Locate the cell with the specified text and output its [x, y] center coordinate. 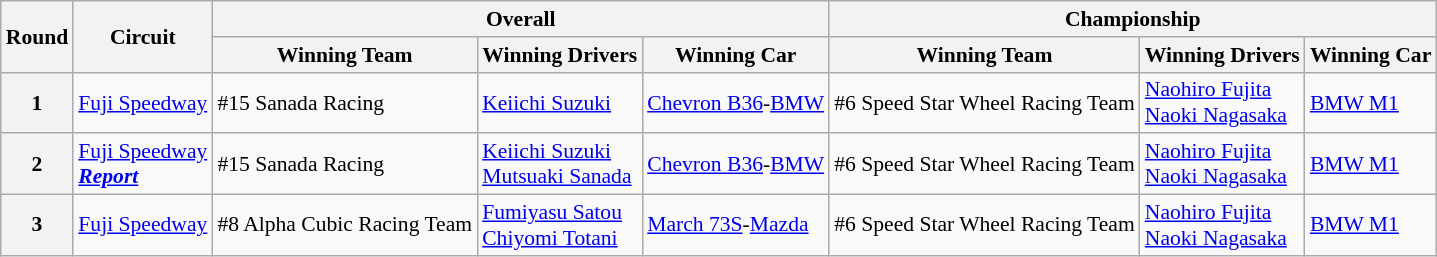
Keiichi Suzuki Mutsuaki Sanada [560, 164]
3 [38, 226]
Keiichi Suzuki [560, 102]
March 73S-Mazda [736, 226]
1 [38, 102]
#8 Alpha Cubic Racing Team [344, 226]
Fuji SpeedwayReport [142, 164]
Overall [520, 19]
2 [38, 164]
Round [38, 36]
Fumiyasu Satou Chiyomi Totani [560, 226]
Championship [1132, 19]
Circuit [142, 36]
